Locate the cell with the specified text and output its [X, Y] center coordinate. 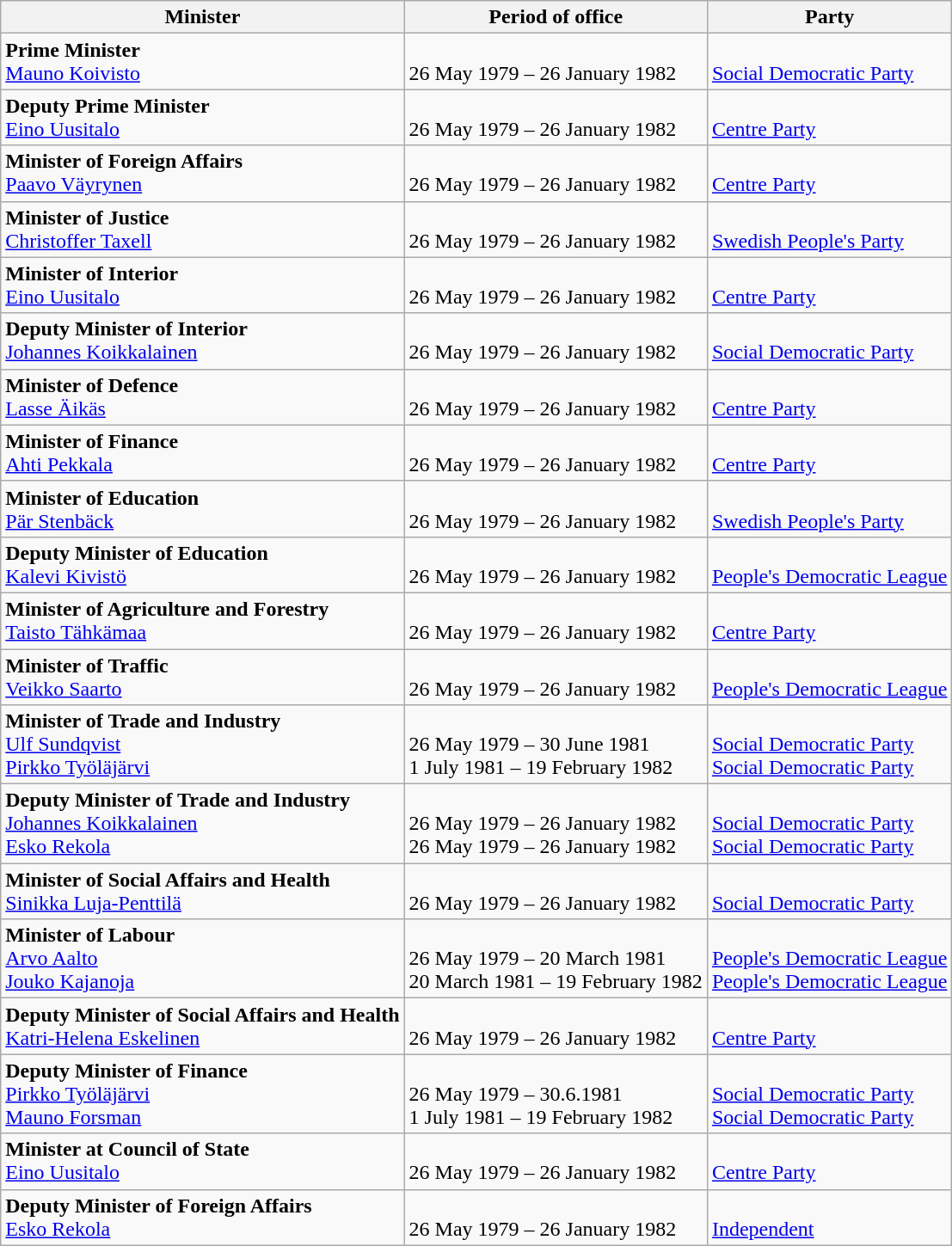
Minister of Social Affairs and HealthSinikka Luja-Penttilä [203, 891]
Deputy Minister of Finance Pirkko Työläjärvi Mauno Forsman [203, 1094]
Minister at Council of StateEino Uusitalo [203, 1161]
Deputy Prime MinisterEino Uusitalo [203, 117]
Minister of InteriorEino Uusitalo [203, 285]
26 May 1979 – 20 March 1981 20 March 1981 – 19 February 1982 [556, 959]
Deputy Minister of InteriorJohannes Koikkalainen [203, 341]
Party [829, 17]
26 May 1979 – 30.6.1981 1 July 1981 – 19 February 1982 [556, 1094]
Deputy Minister of Social Affairs and HealthKatri-Helena Eskelinen [203, 1027]
Prime MinisterMauno Koivisto [203, 62]
Independent [829, 1218]
Period of office [556, 17]
Minister of Agriculture and ForestryTaisto Tähkämaa [203, 621]
Minister of JusticeChristoffer Taxell [203, 229]
Deputy Minister of Trade and IndustryJohannes Koikkalainen Esko Rekola [203, 824]
Minister of DefenceLasse Äikäs [203, 397]
Minister of FinanceAhti Pekkala [203, 452]
People's Democratic League People's Democratic League [829, 959]
Minister of LabourArvo Aalto Jouko Kajanoja [203, 959]
Minister of Trade and IndustryUlf Sundqvist Pirkko Työläjärvi [203, 745]
Minister of Foreign AffairsPaavo Väyrynen [203, 174]
26 May 1979 – 26 January 1982 26 May 1979 – 26 January 1982 [556, 824]
Minister [203, 17]
Deputy Minister of EducationKalevi Kivistö [203, 564]
Minister of TrafficVeikko Saarto [203, 676]
Minister of EducationPär Stenbäck [203, 509]
26 May 1979 – 30 June 1981 1 July 1981 – 19 February 1982 [556, 745]
Deputy Minister of Foreign AffairsEsko Rekola [203, 1218]
